Return (X, Y) of the center of cell containing provided text 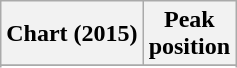
Peakposition (189, 34)
Chart (2015) (72, 34)
